Extract the [x, y] coordinate from the center of the cell holding the provided text.  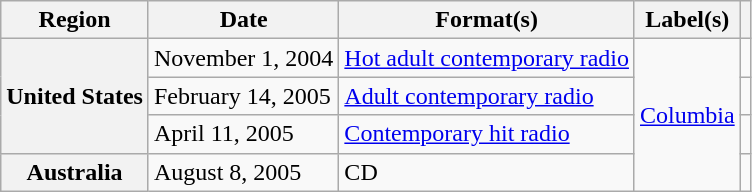
United States [75, 96]
August 8, 2005 [243, 172]
Label(s) [687, 20]
Australia [75, 172]
November 1, 2004 [243, 58]
Format(s) [487, 20]
Hot adult contemporary radio [487, 58]
Region [75, 20]
Contemporary hit radio [487, 134]
Date [243, 20]
April 11, 2005 [243, 134]
Columbia [687, 115]
Adult contemporary radio [487, 96]
February 14, 2005 [243, 96]
CD [487, 172]
